Locate the cell with the specified text and output its (X, Y) center coordinate. 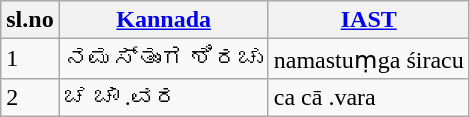
IAST (368, 20)
ನಮಸ್ತುಂಗ ಶಿರಚು (164, 59)
2 (30, 97)
ಚ ಚಾ .ವರ (164, 97)
sl.no (30, 20)
Kannada (164, 20)
ca cā .vara (368, 97)
1 (30, 59)
namastuṃga śiracu (368, 59)
